Pinpoint the cell where the given text exists, returning its [X, Y] midpoint coordinate. 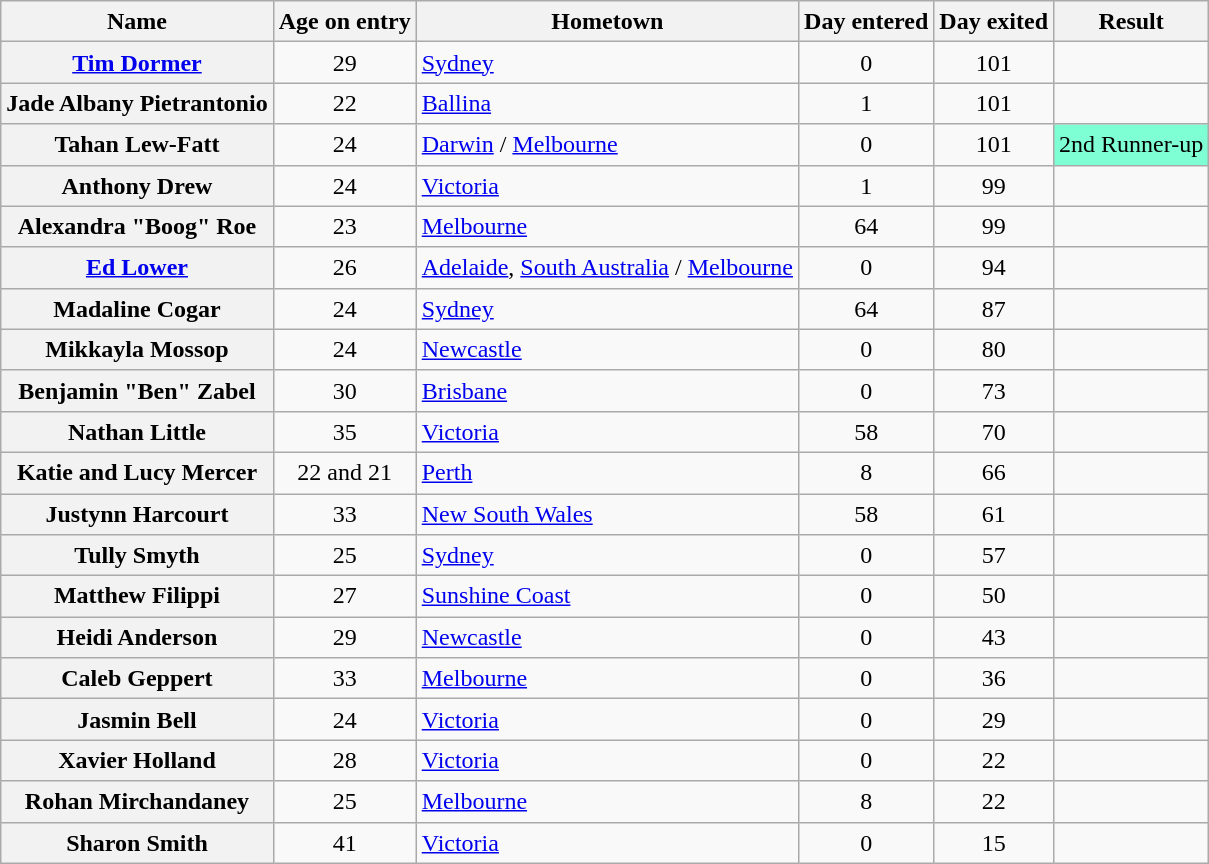
43 [994, 638]
Xavier Holland [137, 760]
61 [994, 514]
Sharon Smith [137, 842]
Heidi Anderson [137, 638]
28 [344, 760]
Caleb Geppert [137, 678]
94 [994, 268]
Adelaide, South Australia / Melbourne [607, 268]
Nathan Little [137, 432]
15 [994, 842]
80 [994, 350]
Day entered [866, 22]
Perth [607, 472]
Hometown [607, 22]
Tim Dormer [137, 62]
Age on entry [344, 22]
87 [994, 308]
Ballina [607, 104]
Benjamin "Ben" Zabel [137, 390]
Day exited [994, 22]
Ed Lower [137, 268]
41 [344, 842]
2nd Runner-up [1132, 144]
Rohan Mirchandaney [137, 802]
Madaline Cogar [137, 308]
Anthony Drew [137, 186]
Name [137, 22]
Tahan Lew-Fatt [137, 144]
57 [994, 556]
Mikkayla Mossop [137, 350]
Sunshine Coast [607, 596]
26 [344, 268]
Alexandra "Boog" Roe [137, 226]
Brisbane [607, 390]
Result [1132, 22]
Katie and Lucy Mercer [137, 472]
22 and 21 [344, 472]
70 [994, 432]
Tully Smyth [137, 556]
Justynn Harcourt [137, 514]
23 [344, 226]
New South Wales [607, 514]
Jasmin Bell [137, 720]
73 [994, 390]
50 [994, 596]
66 [994, 472]
Jade Albany Pietrantonio [137, 104]
Darwin / Melbourne [607, 144]
35 [344, 432]
27 [344, 596]
30 [344, 390]
Matthew Filippi [137, 596]
36 [994, 678]
